Extract the (x, y) coordinate from the center of the cell holding the provided text.  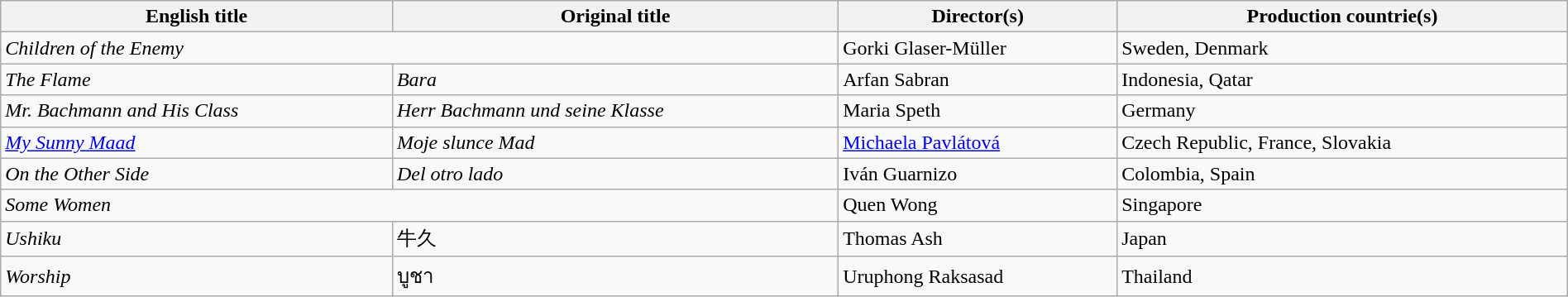
Herr Bachmann und seine Klasse (615, 111)
Mr. Bachmann and His Class (197, 111)
Germany (1343, 111)
Japan (1343, 238)
Worship (197, 276)
Czech Republic, France, Slovakia (1343, 142)
Moje slunce Mad (615, 142)
Colombia, Spain (1343, 174)
Arfan Sabran (978, 79)
Some Women (420, 205)
English title (197, 17)
Quen Wong (978, 205)
Uruphong Raksasad (978, 276)
Iván Guarnizo (978, 174)
Ushiku (197, 238)
Bara (615, 79)
The Flame (197, 79)
Sweden, Denmark (1343, 48)
Gorki Glaser-Müller (978, 48)
Director(s) (978, 17)
Indonesia, Qatar (1343, 79)
Production countrie(s) (1343, 17)
On the Other Side (197, 174)
Michaela Pavlátová (978, 142)
Children of the Enemy (420, 48)
Thailand (1343, 276)
Maria Speth (978, 111)
Singapore (1343, 205)
บูชา (615, 276)
Original title (615, 17)
牛久 (615, 238)
Del otro lado (615, 174)
My Sunny Maad (197, 142)
Thomas Ash (978, 238)
